Capture the cell that displays the provided text and extract its [x, y] central coordinate. 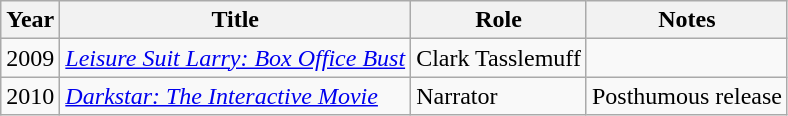
Narrator [499, 96]
Posthumous release [686, 96]
Role [499, 20]
2009 [30, 58]
Title [236, 20]
2010 [30, 96]
Notes [686, 20]
Year [30, 20]
Leisure Suit Larry: Box Office Bust [236, 58]
Clark Tasslemuff [499, 58]
Darkstar: The Interactive Movie [236, 96]
